Find where the given text appears and provide that cell's center as (X, Y) coordinate. 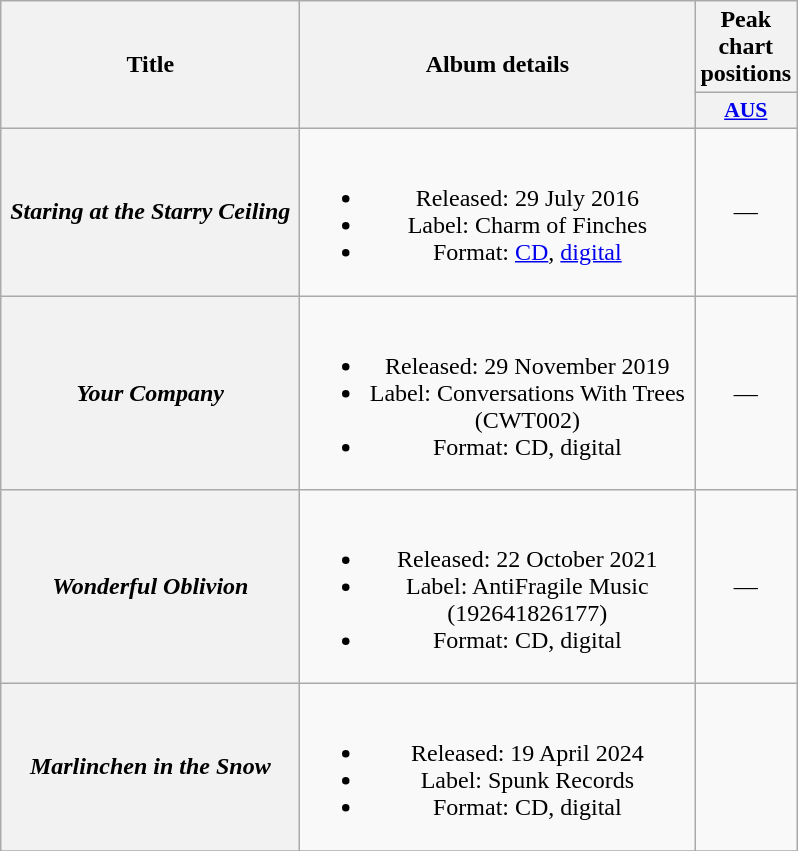
Released: 29 July 2016Label: Charm of FinchesFormat: CD, digital (498, 212)
Your Company (150, 393)
Released: 22 October 2021Label: AntiFragile Music (192641826177)Format: CD, digital (498, 587)
Marlinchen in the Snow (150, 768)
Title (150, 65)
Staring at the Starry Ceiling (150, 212)
Wonderful Oblivion (150, 587)
Released: 19 April 2024Label: Spunk RecordsFormat: CD, digital (498, 768)
AUS (746, 111)
Released: 29 November 2019Label: Conversations With Trees (CWT002)Format: CD, digital (498, 393)
Album details (498, 65)
Peak chart positions (746, 47)
